Detect which cell encompasses the target text, then output its (X, Y) center coordinate. 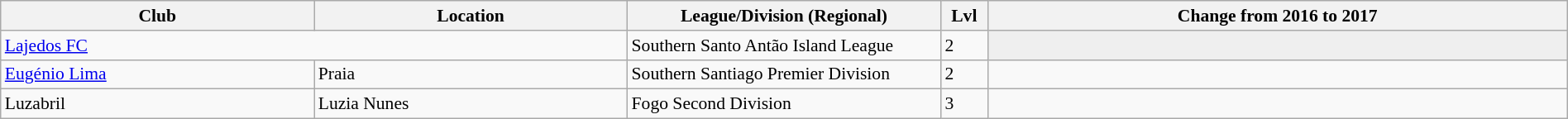
Praia (471, 74)
Luzia Nunes (471, 104)
Southern Santo Antão Island League (784, 45)
Club (157, 16)
Eugénio Lima (157, 74)
Lvl (964, 16)
Fogo Second Division (784, 104)
Change from 2016 to 2017 (1277, 16)
Southern Santiago Premier Division (784, 74)
3 (964, 104)
Lajedos FC (314, 45)
Location (471, 16)
League/Division (Regional) (784, 16)
Luzabril (157, 104)
